Return (x, y) of the center of cell containing provided text 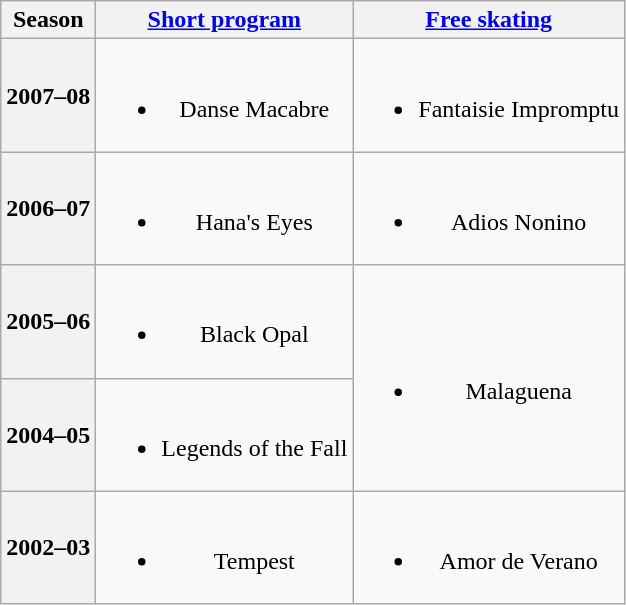
2004–05 (48, 434)
Adios Nonino (489, 208)
Black Opal (224, 322)
2002–03 (48, 548)
2005–06 (48, 322)
Tempest (224, 548)
Malaguena (489, 378)
Short program (224, 20)
2006–07 (48, 208)
Amor de Verano (489, 548)
Danse Macabre (224, 96)
2007–08 (48, 96)
Hana's Eyes (224, 208)
Fantaisie Impromptu (489, 96)
Free skating (489, 20)
Season (48, 20)
Legends of the Fall (224, 434)
